From the cell containing the given text, extract its center point as [X, Y] coordinate. 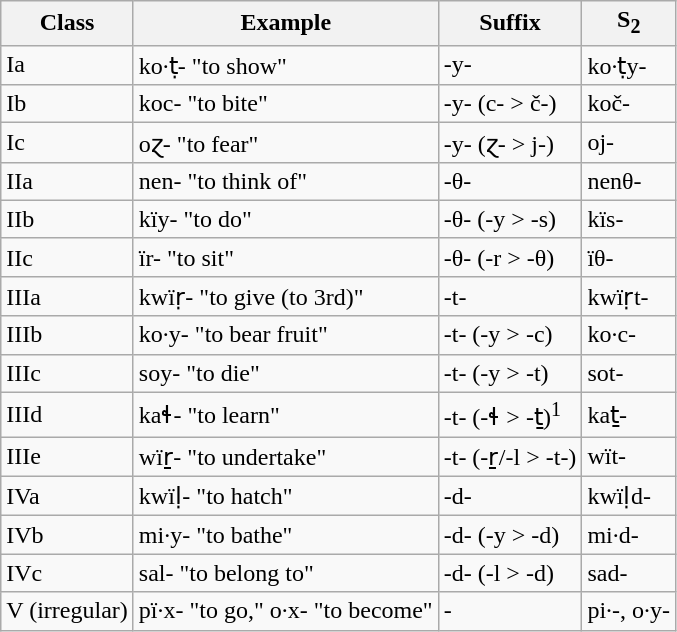
kaṯ- [629, 414]
IIIa [68, 296]
oɀ- "to fear" [286, 143]
V (irregular) [68, 611]
-t- (-y > -t) [510, 373]
kaɬ- "to learn" [286, 414]
pï·x- "to go," o·x- "to become" [286, 611]
Ia [68, 65]
Example [286, 23]
S2 [629, 23]
ko·y- "to bear fruit" [286, 335]
-t- (-ṟ/-l > -t-) [510, 457]
wïṟ- "to undertake" [286, 457]
IIc [68, 257]
sot- [629, 373]
IVa [68, 496]
ko·c- [629, 335]
mi·y- "to bathe" [286, 535]
ko·ṭy- [629, 65]
oj- [629, 143]
IIIc [68, 373]
nen- "to think of" [286, 181]
-y- (c- > č-) [510, 104]
ïθ- [629, 257]
IIIb [68, 335]
IVb [68, 535]
IIId [68, 414]
-t- (-ɬ > -ṯ)1 [510, 414]
kwïḷd- [629, 496]
sal- "to belong to" [286, 573]
koč- [629, 104]
-d- (-l > -d) [510, 573]
kïy- "to do" [286, 219]
pi·-, o·y- [629, 611]
kwïṛt- [629, 296]
sad- [629, 573]
- [510, 611]
koc- "to bite" [286, 104]
kwïḷ- "to hatch" [286, 496]
-y- (ɀ- > j-) [510, 143]
-y- [510, 65]
-d- (-y > -d) [510, 535]
Suffix [510, 23]
mi·d- [629, 535]
-t- [510, 296]
-θ- [510, 181]
wït- [629, 457]
-θ- (-r > -θ) [510, 257]
Ic [68, 143]
IIIe [68, 457]
IIa [68, 181]
Class [68, 23]
-t- (-y > -c) [510, 335]
-d- [510, 496]
nenθ- [629, 181]
Ib [68, 104]
-θ- (-y > -s) [510, 219]
IVc [68, 573]
IIb [68, 219]
kwïṛ- "to give (to 3rd)" [286, 296]
kïs- [629, 219]
soy- "to die" [286, 373]
ïr- "to sit" [286, 257]
ko·ṭ- "to show" [286, 65]
